Identify which cell holds the provided text, then report its (x, y) central coordinate. 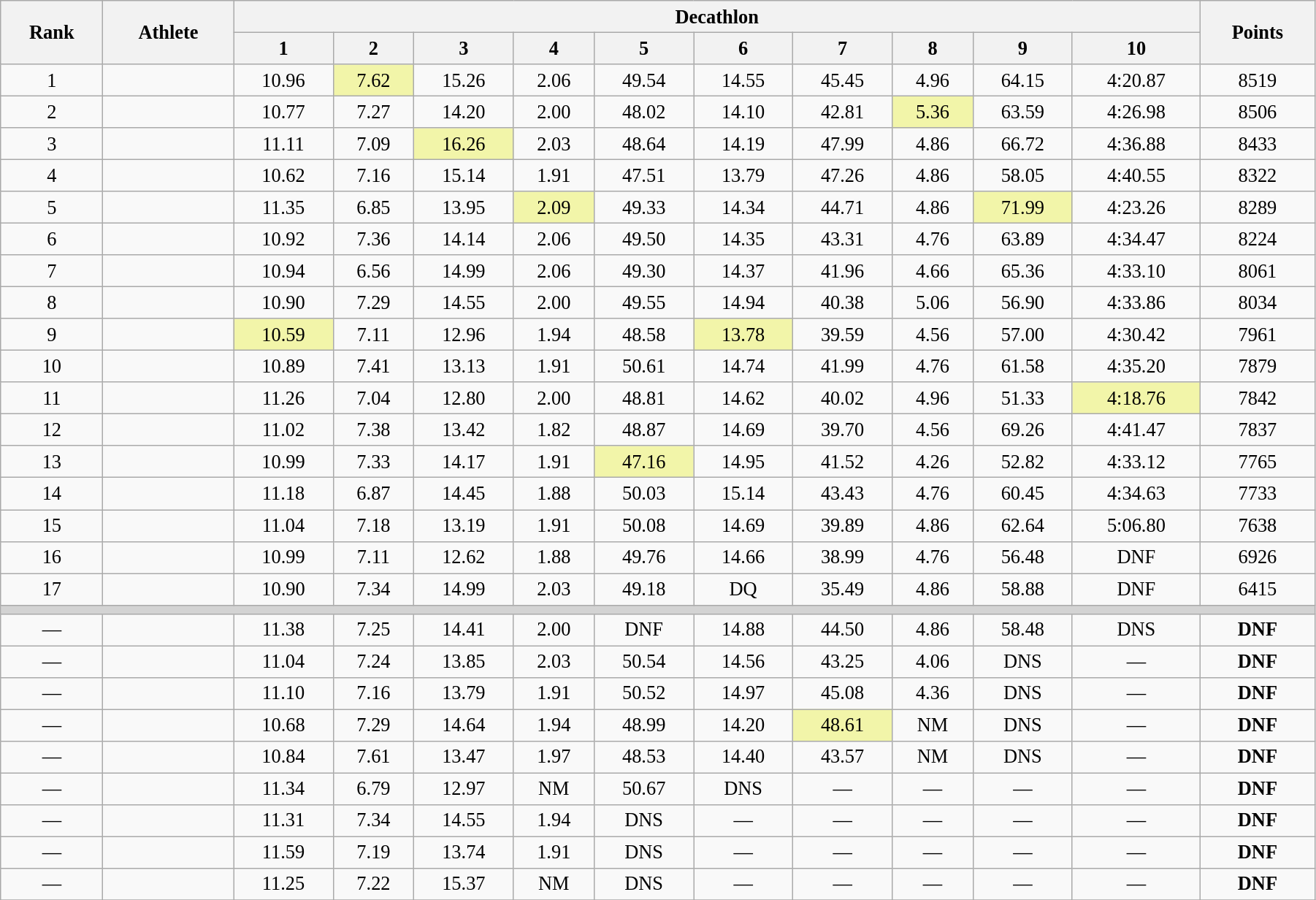
11.11 (283, 144)
12.97 (464, 789)
48.81 (644, 398)
64.15 (1022, 80)
Decathlon (717, 16)
66.72 (1022, 144)
8224 (1258, 239)
8433 (1258, 144)
47.51 (644, 175)
7.24 (374, 661)
50.03 (644, 494)
7.19 (374, 853)
4.36 (933, 693)
38.99 (843, 557)
49.76 (644, 557)
Athlete (168, 32)
6.87 (374, 494)
6926 (1258, 557)
Points (1258, 32)
12.96 (464, 335)
11.18 (283, 494)
48.99 (644, 725)
7961 (1258, 335)
4:30.42 (1136, 335)
5.36 (933, 112)
4:33.86 (1136, 302)
11.25 (283, 884)
43.57 (843, 757)
14.74 (743, 366)
14.10 (743, 112)
Rank (52, 32)
50.61 (644, 366)
1.82 (554, 430)
50.52 (644, 693)
7733 (1258, 494)
14.35 (743, 239)
39.70 (843, 430)
7.09 (374, 144)
17 (52, 589)
4:34.63 (1136, 494)
13.74 (464, 853)
14.45 (464, 494)
13.95 (464, 207)
41.52 (843, 462)
8519 (1258, 80)
4:26.98 (1136, 112)
14.97 (743, 693)
11.31 (283, 820)
43.25 (843, 661)
11 (52, 398)
65.36 (1022, 271)
7.61 (374, 757)
14.88 (743, 630)
8506 (1258, 112)
4.66 (933, 271)
7.36 (374, 239)
44.50 (843, 630)
7.18 (374, 525)
57.00 (1022, 335)
14.41 (464, 630)
4:35.20 (1136, 366)
10.62 (283, 175)
4:18.76 (1136, 398)
10.77 (283, 112)
12.62 (464, 557)
40.38 (843, 302)
58.88 (1022, 589)
14.95 (743, 462)
4.06 (933, 661)
63.89 (1022, 239)
14.56 (743, 661)
7765 (1258, 462)
4:33.12 (1136, 462)
14.34 (743, 207)
49.55 (644, 302)
10.94 (283, 271)
49.33 (644, 207)
43.43 (843, 494)
6.56 (374, 271)
56.48 (1022, 557)
14.37 (743, 271)
10.92 (283, 239)
42.81 (843, 112)
11.34 (283, 789)
48.58 (644, 335)
40.02 (843, 398)
14.94 (743, 302)
48.64 (644, 144)
7.41 (374, 366)
35.49 (843, 589)
16 (52, 557)
15.26 (464, 80)
13.13 (464, 366)
DQ (743, 589)
4:20.87 (1136, 80)
13.42 (464, 430)
4:33.10 (1136, 271)
16.26 (464, 144)
39.59 (843, 335)
14.17 (464, 462)
4:40.55 (1136, 175)
14.62 (743, 398)
8289 (1258, 207)
5.06 (933, 302)
50.08 (644, 525)
2.09 (554, 207)
44.71 (843, 207)
4.26 (933, 462)
63.59 (1022, 112)
45.08 (843, 693)
69.26 (1022, 430)
58.48 (1022, 630)
10.59 (283, 335)
71.99 (1022, 207)
50.54 (644, 661)
4:36.88 (1136, 144)
62.64 (1022, 525)
6.79 (374, 789)
13.78 (743, 335)
47.16 (644, 462)
6415 (1258, 589)
14.14 (464, 239)
4:34.47 (1136, 239)
7.38 (374, 430)
8322 (1258, 175)
11.26 (283, 398)
48.87 (644, 430)
14 (52, 494)
7.62 (374, 80)
14.19 (743, 144)
49.18 (644, 589)
49.50 (644, 239)
39.89 (843, 525)
10.68 (283, 725)
14.64 (464, 725)
49.30 (644, 271)
7842 (1258, 398)
4:23.26 (1136, 207)
8034 (1258, 302)
12.80 (464, 398)
7837 (1258, 430)
61.58 (1022, 366)
4:41.47 (1136, 430)
7.22 (374, 884)
13.47 (464, 757)
11.02 (283, 430)
48.61 (843, 725)
47.99 (843, 144)
11.59 (283, 853)
11.35 (283, 207)
50.67 (644, 789)
10.96 (283, 80)
13 (52, 462)
12 (52, 430)
60.45 (1022, 494)
52.82 (1022, 462)
7.04 (374, 398)
47.26 (843, 175)
43.31 (843, 239)
14.40 (743, 757)
7.33 (374, 462)
49.54 (644, 80)
45.45 (843, 80)
5:06.80 (1136, 525)
11.10 (283, 693)
7.27 (374, 112)
56.90 (1022, 302)
41.96 (843, 271)
7.25 (374, 630)
15 (52, 525)
51.33 (1022, 398)
48.02 (644, 112)
6.85 (374, 207)
7638 (1258, 525)
13.19 (464, 525)
1.97 (554, 757)
58.05 (1022, 175)
15.37 (464, 884)
14.66 (743, 557)
7879 (1258, 366)
48.53 (644, 757)
10.84 (283, 757)
11.38 (283, 630)
41.99 (843, 366)
10.89 (283, 366)
8061 (1258, 271)
13.85 (464, 661)
